Return (X, Y) of the center of cell containing provided text 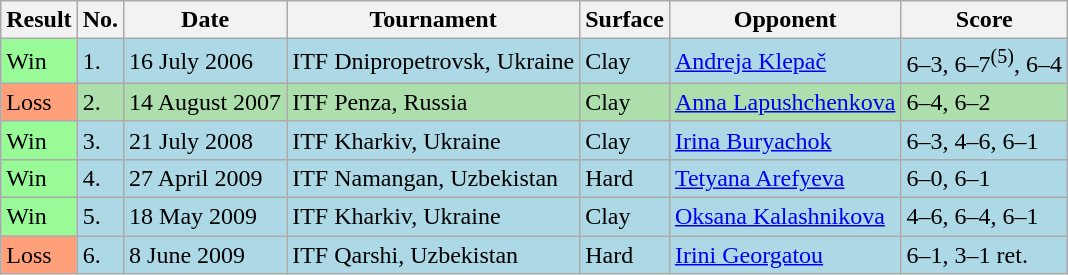
Tetyana Arefyeva (785, 178)
Opponent (785, 20)
Oksana Kalashnikova (785, 217)
16 July 2006 (206, 62)
6–1, 3–1 ret. (984, 255)
6–3, 6–7(5), 6–4 (984, 62)
4–6, 6–4, 6–1 (984, 217)
ITF Dnipropetrovsk, Ukraine (434, 62)
6. (100, 255)
Tournament (434, 20)
No. (100, 20)
Score (984, 20)
21 July 2008 (206, 140)
27 April 2009 (206, 178)
14 August 2007 (206, 102)
Irina Buryachok (785, 140)
Date (206, 20)
18 May 2009 (206, 217)
5. (100, 217)
Surface (625, 20)
2. (100, 102)
6–3, 4–6, 6–1 (984, 140)
Result (39, 20)
3. (100, 140)
1. (100, 62)
Irini Georgatou (785, 255)
6–0, 6–1 (984, 178)
4. (100, 178)
ITF Namangan, Uzbekistan (434, 178)
ITF Qarshi, Uzbekistan (434, 255)
ITF Penza, Russia (434, 102)
Andreja Klepač (785, 62)
8 June 2009 (206, 255)
Anna Lapushchenkova (785, 102)
6–4, 6–2 (984, 102)
